Identify which cell holds the provided text, then report its [X, Y] central coordinate. 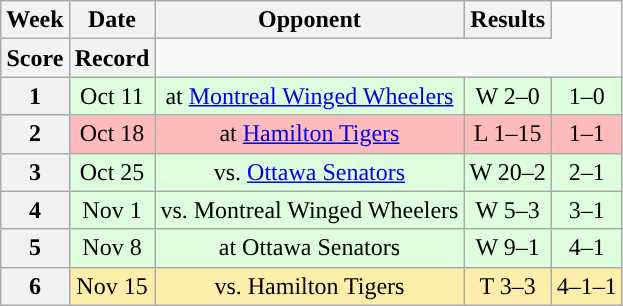
at Hamilton Tigers [310, 134]
W 9–1 [508, 248]
Nov 15 [112, 286]
3 [35, 172]
L 1–15 [508, 134]
3–1 [586, 210]
W 5–3 [508, 210]
Nov 1 [112, 210]
at Ottawa Senators [310, 248]
at Montreal Winged Wheelers [310, 96]
4 [35, 210]
2 [35, 134]
1–1 [586, 134]
vs. Montreal Winged Wheelers [310, 210]
1 [35, 96]
6 [35, 286]
2–1 [586, 172]
Oct 11 [112, 96]
Results [508, 20]
Oct 18 [112, 134]
1–0 [586, 96]
Opponent [310, 20]
Oct 25 [112, 172]
T 3–3 [508, 286]
W 20–2 [508, 172]
5 [35, 248]
Score [35, 58]
W 2–0 [508, 96]
4–1 [586, 248]
vs. Ottawa Senators [310, 172]
4–1–1 [586, 286]
vs. Hamilton Tigers [310, 286]
Record [112, 58]
Date [112, 20]
Nov 8 [112, 248]
Week [35, 20]
